Output the (x, y) coordinate of the center of the cell containing the given text.  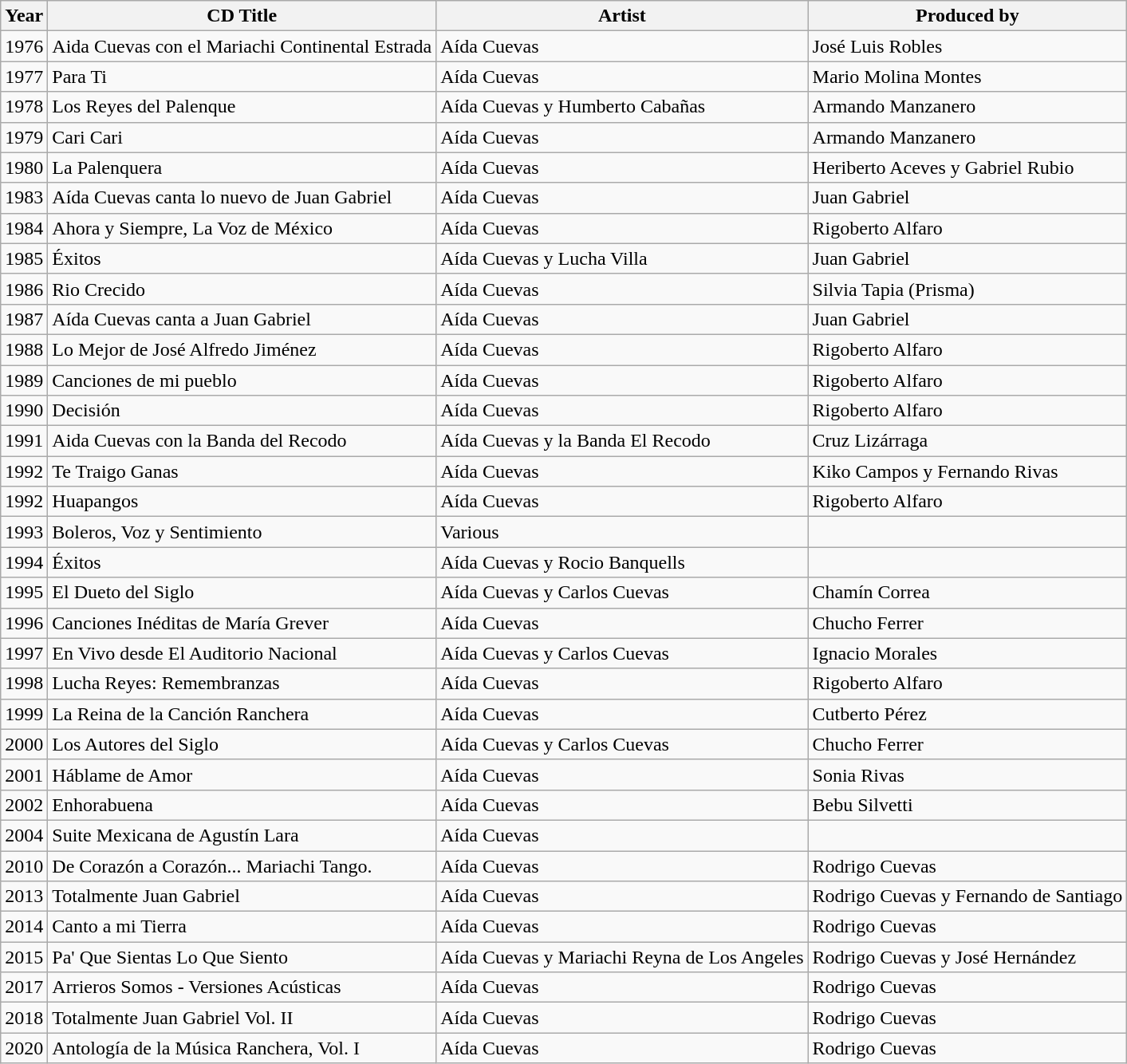
2013 (24, 897)
2020 (24, 1048)
Silvia Tapia (Prisma) (967, 289)
Pa' Que Sientas Lo Que Siento (242, 957)
2000 (24, 744)
Chamín Correa (967, 593)
1984 (24, 228)
Aída Cuevas canta lo nuevo de Juan Gabriel (242, 198)
Los Reyes del Palenque (242, 107)
Canciones de mi pueblo (242, 380)
Kiko Campos y Fernando Rivas (967, 471)
Arrieros Somos - Versiones Acústicas (242, 987)
1976 (24, 46)
Aída Cuevas y Humberto Cabañas (622, 107)
Rodrigo Cuevas y Fernando de Santiago (967, 897)
En Vivo desde El Auditorio Nacional (242, 653)
1987 (24, 319)
Aída Cuevas y la Banda El Recodo (622, 441)
2018 (24, 1018)
Rio Crecido (242, 289)
Artist (622, 16)
1988 (24, 349)
El Dueto del Siglo (242, 593)
Suite Mexicana de Agustín Lara (242, 835)
CD Title (242, 16)
Various (622, 532)
La Reina de la Canción Ranchera (242, 714)
Cruz Lizárraga (967, 441)
Canto a mi Tierra (242, 927)
Ahora y Siempre, La Voz de México (242, 228)
1999 (24, 714)
Para Ti (242, 77)
1978 (24, 107)
Antología de la Música Ranchera, Vol. I (242, 1048)
1985 (24, 258)
1977 (24, 77)
1986 (24, 289)
Ignacio Morales (967, 653)
1979 (24, 137)
2017 (24, 987)
2001 (24, 774)
Mario Molina Montes (967, 77)
Huapangos (242, 502)
1994 (24, 562)
De Corazón a Corazón... Mariachi Tango. (242, 865)
Lo Mejor de José Alfredo Jiménez (242, 349)
Bebu Silvetti (967, 805)
Los Autores del Siglo (242, 744)
José Luis Robles (967, 46)
1980 (24, 167)
1983 (24, 198)
Rodrigo Cuevas y José Hernández (967, 957)
1996 (24, 623)
2014 (24, 927)
Decisión (242, 411)
Aída Cuevas y Rocio Banquells (622, 562)
1990 (24, 411)
2010 (24, 865)
2004 (24, 835)
Canciones Inéditas de María Grever (242, 623)
1991 (24, 441)
Year (24, 16)
1998 (24, 684)
Aída Cuevas y Mariachi Reyna de Los Angeles (622, 957)
1997 (24, 653)
Cutberto Pérez (967, 714)
Aida Cuevas con la Banda del Recodo (242, 441)
1989 (24, 380)
Háblame de Amor (242, 774)
1993 (24, 532)
Totalmente Juan Gabriel (242, 897)
Te Traigo Ganas (242, 471)
Aída Cuevas y Lucha Villa (622, 258)
Aida Cuevas con el Mariachi Continental Estrada (242, 46)
Aída Cuevas canta a Juan Gabriel (242, 319)
2002 (24, 805)
Totalmente Juan Gabriel Vol. II (242, 1018)
Cari Cari (242, 137)
Produced by (967, 16)
2015 (24, 957)
Sonia Rivas (967, 774)
Heriberto Aceves y Gabriel Rubio (967, 167)
Enhorabuena (242, 805)
La Palenquera (242, 167)
Lucha Reyes: Remembranzas (242, 684)
Boleros, Voz y Sentimiento (242, 532)
1995 (24, 593)
